Locate the cell with the specified text and output its [x, y] center coordinate. 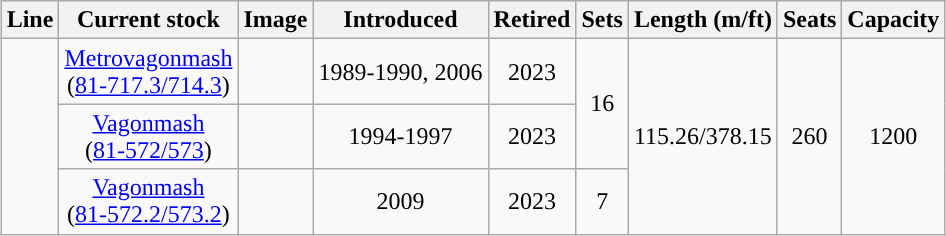
Current stock [148, 20]
115.26/378.15 [702, 136]
1200 [894, 136]
Seats [809, 20]
1994-1997 [400, 136]
Metrovagonmash(81-717.3/714.3) [148, 72]
Retired [532, 20]
260 [809, 136]
16 [602, 104]
Sets [602, 20]
7 [602, 202]
Vagonmash(81-572.2/573.2) [148, 202]
2009 [400, 202]
Length (m/ft) [702, 20]
Introduced [400, 20]
1989-1990, 2006 [400, 72]
Capacity [894, 20]
Vagonmash(81-572/573) [148, 136]
Image [276, 20]
Line [30, 20]
